Search for the cell housing the specified text and yield its (X, Y) center coordinate. 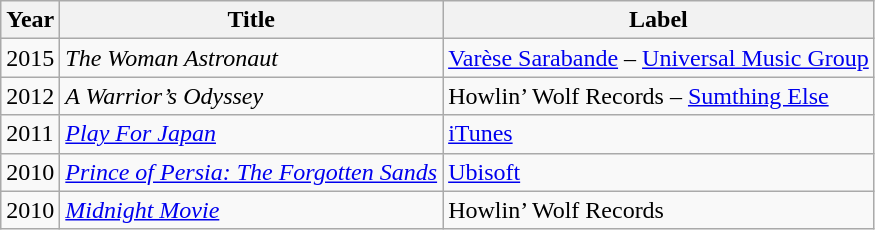
Play For Japan (252, 134)
Prince of Persia: The Forgotten Sands (252, 172)
iTunes (659, 134)
2011 (30, 134)
Howlin’ Wolf Records (659, 210)
Ubisoft (659, 172)
Label (659, 20)
Title (252, 20)
Varèse Sarabande – Universal Music Group (659, 58)
2015 (30, 58)
A Warrior’s Odyssey (252, 96)
2012 (30, 96)
Year (30, 20)
Midnight Movie (252, 210)
The Woman Astronaut (252, 58)
Howlin’ Wolf Records – Sumthing Else (659, 96)
